Return the (x, y) coordinate for the center point of the cell that contains the specified text.  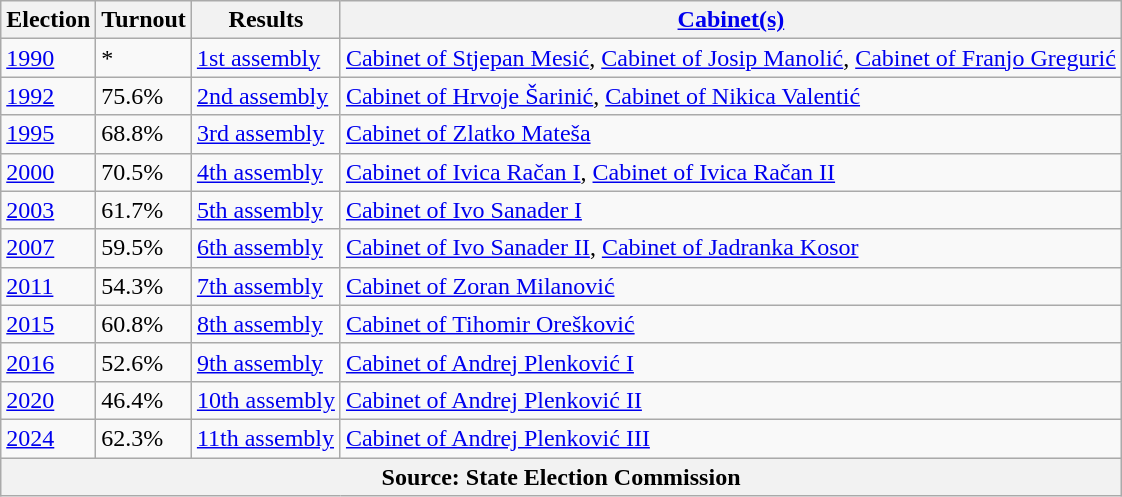
2020 (48, 400)
54.3% (144, 286)
2015 (48, 324)
* (144, 58)
1990 (48, 58)
2011 (48, 286)
Cabinet of Zoran Milanović (730, 286)
2003 (48, 210)
75.6% (144, 96)
3rd assembly (266, 134)
Cabinet of Andrej Plenković III (730, 438)
46.4% (144, 400)
Results (266, 20)
Cabinet(s) (730, 20)
Cabinet of Hrvoje Šarinić, Cabinet of Nikica Valentić (730, 96)
59.5% (144, 248)
Cabinet of Zlatko Mateša (730, 134)
1992 (48, 96)
1st assembly (266, 58)
1995 (48, 134)
Cabinet of Ivo Sanader I (730, 210)
8th assembly (266, 324)
Cabinet of Andrej Plenković I (730, 362)
Cabinet of Ivo Sanader II, Cabinet of Jadranka Kosor (730, 248)
Turnout (144, 20)
2nd assembly (266, 96)
Cabinet of Tihomir Orešković (730, 324)
4th assembly (266, 172)
68.8% (144, 134)
Election (48, 20)
2000 (48, 172)
2007 (48, 248)
9th assembly (266, 362)
Cabinet of Ivica Račan I, Cabinet of Ivica Račan II (730, 172)
52.6% (144, 362)
62.3% (144, 438)
7th assembly (266, 286)
61.7% (144, 210)
10th assembly (266, 400)
60.8% (144, 324)
Cabinet of Andrej Plenković II (730, 400)
Cabinet of Stjepan Mesić, Cabinet of Josip Manolić, Cabinet of Franjo Gregurić (730, 58)
Source: State Election Commission (562, 477)
2016 (48, 362)
5th assembly (266, 210)
2024 (48, 438)
11th assembly (266, 438)
70.5% (144, 172)
6th assembly (266, 248)
